Locate the cell with the specified text and output its (x, y) center coordinate. 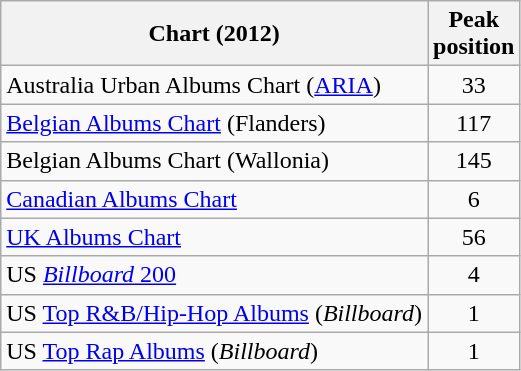
33 (474, 85)
US Billboard 200 (214, 275)
4 (474, 275)
UK Albums Chart (214, 237)
56 (474, 237)
6 (474, 199)
117 (474, 123)
145 (474, 161)
Belgian Albums Chart (Flanders) (214, 123)
Canadian Albums Chart (214, 199)
Belgian Albums Chart (Wallonia) (214, 161)
Australia Urban Albums Chart (ARIA) (214, 85)
Peakposition (474, 34)
US Top R&B/Hip-Hop Albums (Billboard) (214, 313)
Chart (2012) (214, 34)
US Top Rap Albums (Billboard) (214, 351)
